Provide the [X, Y] coordinate of the cell's center where the given text is located.  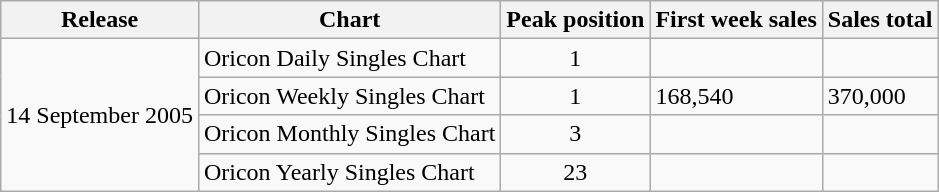
Oricon Weekly Singles Chart [349, 96]
Oricon Daily Singles Chart [349, 58]
Sales total [880, 20]
Chart [349, 20]
3 [576, 134]
First week sales [736, 20]
14 September 2005 [100, 115]
Peak position [576, 20]
Release [100, 20]
168,540 [736, 96]
370,000 [880, 96]
Oricon Yearly Singles Chart [349, 172]
23 [576, 172]
Oricon Monthly Singles Chart [349, 134]
